Output the [x, y] coordinate of the center of the cell containing the given text.  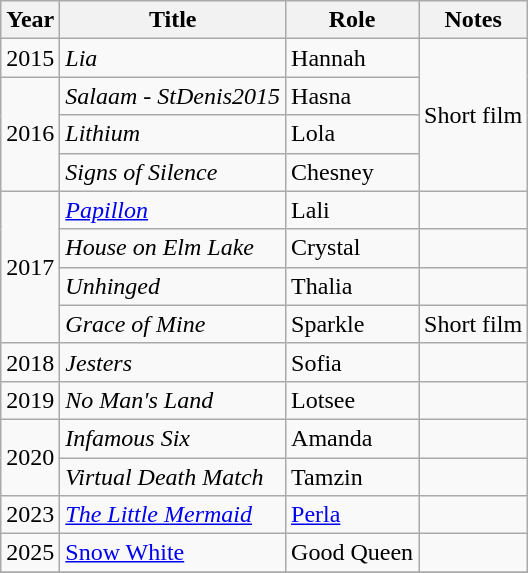
Role [352, 20]
Lali [352, 210]
Title [173, 20]
Salaam - StDenis2015 [173, 96]
Amanda [352, 438]
Crystal [352, 248]
Thalia [352, 286]
Year [30, 20]
No Man's Land [173, 400]
Unhinged [173, 286]
Infamous Six [173, 438]
Lia [173, 58]
Tamzin [352, 477]
Lola [352, 134]
Good Queen [352, 553]
Lithium [173, 134]
Signs of Silence [173, 172]
2020 [30, 457]
2019 [30, 400]
Lotsee [352, 400]
Virtual Death Match [173, 477]
Sofia [352, 362]
Hannah [352, 58]
Hasna [352, 96]
Perla [352, 515]
2023 [30, 515]
2015 [30, 58]
Grace of Mine [173, 324]
2016 [30, 134]
Snow White [173, 553]
Sparkle [352, 324]
Papillon [173, 210]
Chesney [352, 172]
2018 [30, 362]
2017 [30, 267]
Notes [474, 20]
2025 [30, 553]
The Little Mermaid [173, 515]
Jesters [173, 362]
House on Elm Lake [173, 248]
